Determine the (X, Y) coordinate at the center of the cell enclosing the given text.  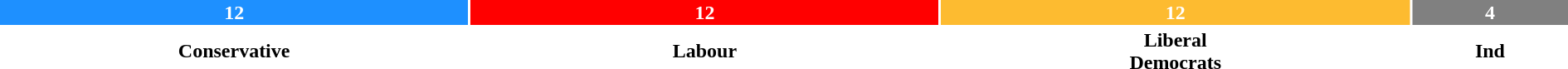
4 (1490, 12)
